Identify which cell holds the provided text, then report its (X, Y) central coordinate. 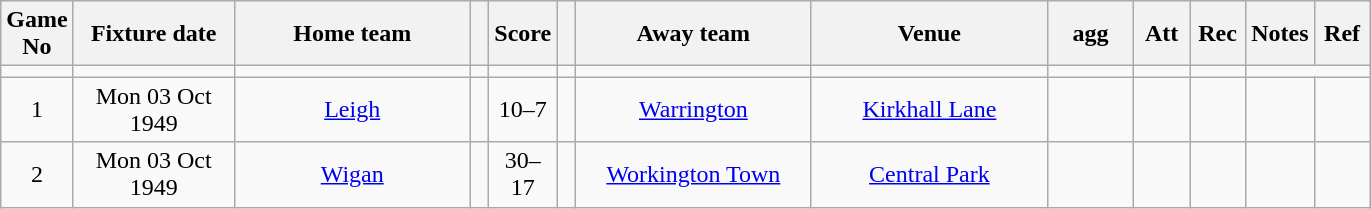
10–7 (523, 110)
Venue (929, 34)
Att (1162, 34)
agg (1090, 34)
Warrington (693, 110)
Central Park (929, 174)
1 (37, 110)
Fixture date (154, 34)
2 (37, 174)
Notes (1280, 34)
Home team (352, 34)
Workington Town (693, 174)
Leigh (352, 110)
30–17 (523, 174)
Wigan (352, 174)
Away team (693, 34)
Score (523, 34)
Kirkhall Lane (929, 110)
Ref (1342, 34)
Game No (37, 34)
Rec (1218, 34)
